Search for the cell housing the specified text and yield its [X, Y] center coordinate. 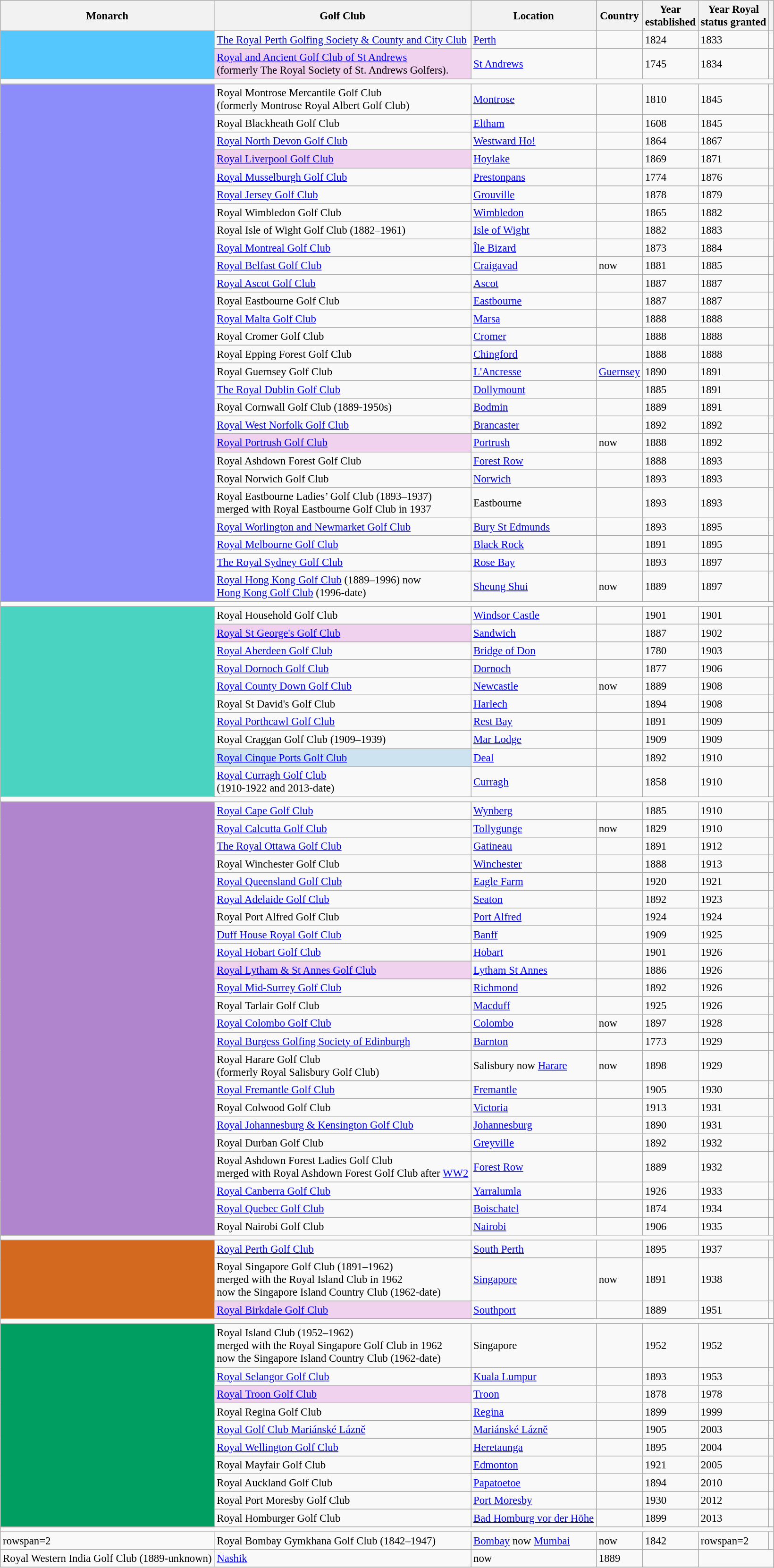
Eagle Farm [534, 882]
Royal Cornwall Golf Club (1889-1950s) [343, 407]
1898 [670, 1066]
Wynberg [534, 810]
Tollygunge [534, 828]
Macduff [534, 1006]
1881 [670, 266]
Bury St Edmunds [534, 527]
Royal Wimbledon Golf Club [343, 212]
Royal Aberdeen Golf Club [343, 651]
1824 [670, 40]
Royal Birkdale Golf Club [343, 1310]
Royal Portrush Golf Club [343, 443]
Royal Epping Forest Golf Club [343, 354]
Windsor Castle [534, 615]
Year Royalstatus granted [733, 16]
Guernsey [619, 372]
2013 [733, 1518]
Royal Auckland Golf Club [343, 1483]
Bad Homburg vor der Höhe [534, 1518]
1951 [733, 1310]
Royal Port Moresby Golf Club [343, 1501]
Royal Winchester Golf Club [343, 864]
Royal Regina Golf Club [343, 1412]
Monarch [108, 16]
The Royal Sydney Golf Club [343, 562]
Colombo [534, 1024]
Royal West Norfolk Golf Club [343, 425]
1923 [733, 899]
2012 [733, 1501]
2004 [733, 1447]
Portrush [534, 443]
1869 [670, 159]
1938 [733, 1280]
Gatineau [534, 846]
Montrose [534, 99]
Hoylake [534, 159]
Rest Bay [534, 722]
Royal Durban Golf Club [343, 1143]
Bridge of Don [534, 651]
Royal Ashdown Forest Ladies Golf Clubmerged with Royal Ashdown Forest Golf Club after WW2 [343, 1167]
1934 [733, 1209]
Royal Guernsey Golf Club [343, 372]
Victoria [534, 1107]
1903 [733, 651]
Royal Worlington and Newmarket Golf Club [343, 527]
Royal Homburger Golf Club [343, 1518]
Winchester [534, 864]
1935 [733, 1227]
Heretaunga [534, 1447]
Southport [534, 1310]
Royal Queensland Golf Club [343, 882]
Brancaster [534, 425]
Royal Porthcawl Golf Club [343, 722]
Papatoetoe [534, 1483]
Regina [534, 1412]
Royal Colwood Golf Club [343, 1107]
Royal Cromer Golf Club [343, 337]
1873 [670, 248]
1745 [670, 64]
Kuala Lumpur [534, 1376]
Royal County Down Golf Club [343, 686]
Royal St David's Golf Club [343, 704]
Dollymount [534, 390]
Nairobi [534, 1227]
Bodmin [534, 407]
1865 [670, 212]
Harlech [534, 704]
1902 [733, 633]
Royal Belfast Golf Club [343, 266]
1999 [733, 1412]
Wimbledon [534, 212]
Royal and Ancient Golf Club of St Andrews(formerly The Royal Society of St. Andrews Golfers). [343, 64]
Royal Norwich Golf Club [343, 479]
Port Alfred [534, 917]
Royal Island Club (1952–1962)merged with the Royal Singapore Golf Club in 1962now the Singapore Island Country Club (1962-date) [343, 1346]
Prestonpans [534, 177]
Royal Cape Golf Club [343, 810]
Rose Bay [534, 562]
Royal Blackheath Golf Club [343, 124]
Royal Fremantle Golf Club [343, 1089]
Royal Colombo Golf Club [343, 1024]
Royal Singapore Golf Club (1891–1962)merged with the Royal Island Club in 1962now the Singapore Island Country Club (1962-date) [343, 1280]
Royal Malta Golf Club [343, 319]
Edmonton [534, 1465]
Johannesburg [534, 1125]
Royal Hong Kong Golf Club (1889–1996) nowHong Kong Golf Club (1996-date) [343, 586]
Royal Cinque Ports Golf Club [343, 758]
Boischatel [534, 1209]
Norwich [534, 479]
1864 [670, 141]
Royal Curragh Golf Club(1910-1922 and 2013-date) [343, 782]
1867 [733, 141]
2003 [733, 1429]
Craigavad [534, 266]
Lytham St Annes [534, 970]
Banff [534, 935]
1876 [733, 177]
Black Rock [534, 545]
Cromer [534, 337]
Marsa [534, 319]
Royal Dornoch Golf Club [343, 669]
1912 [733, 846]
1877 [670, 669]
Port Moresby [534, 1501]
Seaton [534, 899]
Mar Lodge [534, 740]
Perth [534, 40]
Country [619, 16]
Yarralumla [534, 1191]
Île Bizard [534, 248]
Richmond [534, 988]
Royal Hobart Golf Club [343, 953]
1773 [670, 1041]
Royal Musselburgh Golf Club [343, 177]
Royal Wellington Golf Club [343, 1447]
Royal Tarlair Golf Club [343, 1006]
1978 [733, 1394]
Royal Nairobi Golf Club [343, 1227]
Royal St George's Golf Club [343, 633]
1608 [670, 124]
L'Ancresse [534, 372]
Royal Ashdown Forest Golf Club [343, 461]
Mariánské Lázně [534, 1429]
The Royal Dublin Golf Club [343, 390]
1953 [733, 1376]
Royal Mayfair Golf Club [343, 1465]
Fremantle [534, 1089]
1886 [670, 970]
Sheung Shui [534, 586]
1933 [733, 1191]
2005 [733, 1465]
Troon [534, 1394]
Royal Golf Club Mariánské Lázně [343, 1429]
Royal Burgess Golfing Society of Edinburgh [343, 1041]
1780 [670, 651]
Royal Craggan Golf Club (1909–1939) [343, 740]
Eltham [534, 124]
Royal Eastbourne Golf Club [343, 301]
Royal Calcutta Golf Club [343, 828]
The Royal Perth Golfing Society & County and City Club [343, 40]
Royal Troon Golf Club [343, 1394]
Royal Eastbourne Ladies’ Golf Club (1893–1937)merged with Royal Eastbourne Golf Club in 1937 [343, 502]
Location [534, 16]
Royal Montrose Mercantile Golf Club(formerly Montrose Royal Albert Golf Club) [343, 99]
Westward Ho! [534, 141]
Duff House Royal Golf Club [343, 935]
1810 [670, 99]
1883 [733, 230]
Salisbury now Harare [534, 1066]
Royal Melbourne Golf Club [343, 545]
Barnton [534, 1041]
Royal Ascot Golf Club [343, 283]
Nashik [343, 1559]
Sandwich [534, 633]
1884 [733, 248]
Royal Household Golf Club [343, 615]
Deal [534, 758]
Chingford [534, 354]
1858 [670, 782]
Royal Jersey Golf Club [343, 194]
St Andrews [534, 64]
The Royal Ottawa Golf Club [343, 846]
Royal Harare Golf Club(formerly Royal Salisbury Golf Club) [343, 1066]
Year established [670, 16]
1834 [733, 64]
Royal Liverpool Golf Club [343, 159]
1871 [733, 159]
Royal Selangor Golf Club [343, 1376]
1920 [670, 882]
Royal Perth Golf Club [343, 1249]
Royal Mid-Surrey Golf Club [343, 988]
Greyville [534, 1143]
Isle of Wight [534, 230]
1829 [670, 828]
1874 [670, 1209]
1842 [670, 1541]
Royal Isle of Wight Golf Club (1882–1961) [343, 230]
1928 [733, 1024]
1774 [670, 177]
Royal Johannesburg & Kensington Golf Club [343, 1125]
Royal North Devon Golf Club [343, 141]
Dornoch [534, 669]
Royal Canberra Golf Club [343, 1191]
Bombay now Mumbai [534, 1541]
Hobart [534, 953]
Royal Western India Golf Club (1889-unknown) [108, 1559]
Royal Montreal Golf Club [343, 248]
2010 [733, 1483]
1879 [733, 194]
1833 [733, 40]
Newcastle [534, 686]
Royal Bombay Gymkhana Golf Club (1842–1947) [343, 1541]
South Perth [534, 1249]
Grouville [534, 194]
Golf Club [343, 16]
Royal Quebec Golf Club [343, 1209]
Royal Lytham & St Annes Golf Club [343, 970]
1937 [733, 1249]
Royal Adelaide Golf Club [343, 899]
Curragh [534, 782]
Ascot [534, 283]
Royal Port Alfred Golf Club [343, 917]
